For the text-containing cell, return its midpoint in [X, Y] coordinate format. 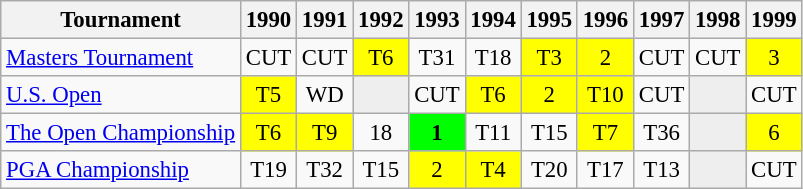
T3 [549, 58]
T9 [325, 133]
T18 [493, 58]
T36 [661, 133]
T7 [605, 133]
T32 [325, 170]
1999 [774, 20]
6 [774, 133]
1992 [381, 20]
1995 [549, 20]
Masters Tournament [121, 58]
1998 [718, 20]
T19 [268, 170]
T20 [549, 170]
18 [381, 133]
1997 [661, 20]
1994 [493, 20]
The Open Championship [121, 133]
T17 [605, 170]
1990 [268, 20]
Tournament [121, 20]
T31 [437, 58]
U.S. Open [121, 95]
T5 [268, 95]
WD [325, 95]
3 [774, 58]
T13 [661, 170]
PGA Championship [121, 170]
1991 [325, 20]
T4 [493, 170]
T10 [605, 95]
1993 [437, 20]
T11 [493, 133]
1996 [605, 20]
1 [437, 133]
